Scan for the cell matching the given text and deliver its (X, Y) coordinate at center. 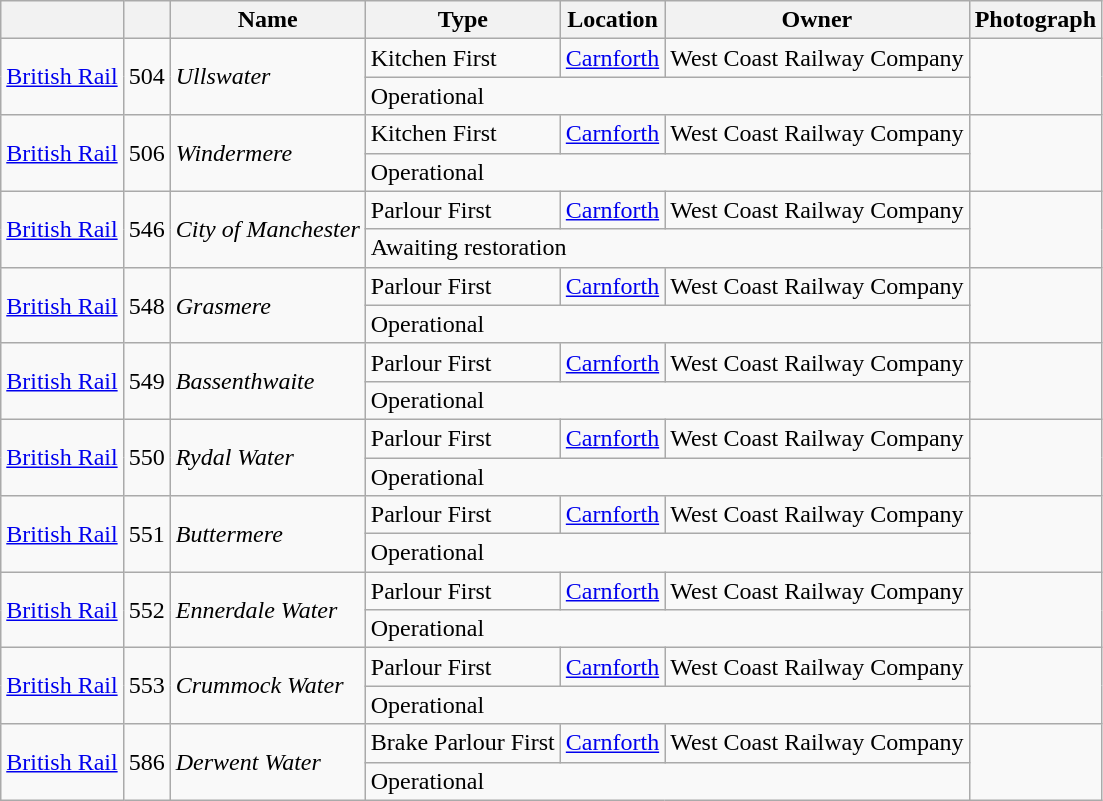
City of Manchester (268, 229)
504 (146, 77)
551 (146, 534)
Rydal Water (268, 457)
Awaiting restoration (667, 248)
552 (146, 610)
549 (146, 381)
Type (462, 20)
Buttermere (268, 534)
Windermere (268, 153)
Owner (817, 20)
550 (146, 457)
Ennerdale Water (268, 610)
586 (146, 762)
Bassenthwaite (268, 381)
546 (146, 229)
Grasmere (268, 305)
Ullswater (268, 77)
Derwent Water (268, 762)
553 (146, 686)
Location (612, 20)
Brake Parlour First (462, 743)
Crummock Water (268, 686)
548 (146, 305)
Name (268, 20)
506 (146, 153)
Photograph (1035, 20)
